Determine the (X, Y) coordinate at the center of the cell enclosing the given text.  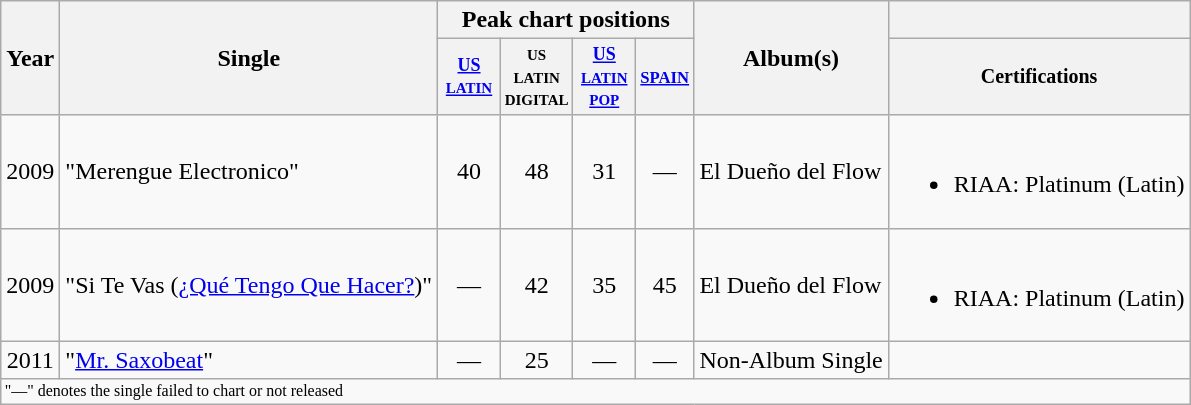
"Merengue Electronico" (249, 172)
US LATINPOP (604, 77)
Peak chart positions (566, 20)
"Mr. Saxobeat" (249, 360)
Non-Album Single (791, 360)
Album(s) (791, 58)
Year (30, 58)
45 (665, 284)
Certifications (1039, 77)
"Si Te Vas (¿Qué Tengo Que Hacer?)" (249, 284)
SPAIN (665, 77)
US LATINDIGITAL (536, 77)
US LATIN (470, 77)
42 (536, 284)
31 (604, 172)
2011 (30, 360)
48 (536, 172)
"—" denotes the single failed to chart or not released (596, 391)
35 (604, 284)
25 (536, 360)
40 (470, 172)
Single (249, 58)
